Output the (x, y) coordinate of the center of the cell containing the given text.  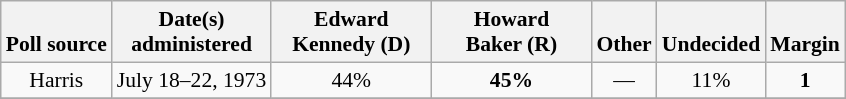
Undecided (711, 32)
EdwardKennedy (D) (351, 32)
Poll source (56, 32)
Date(s)administered (192, 32)
July 18–22, 1973 (192, 80)
Other (624, 32)
Margin (805, 32)
1 (805, 80)
HowardBaker (R) (511, 32)
44% (351, 80)
Harris (56, 80)
— (624, 80)
45% (511, 80)
11% (711, 80)
